Extract the [X, Y] coordinate from the center of the cell holding the provided text.  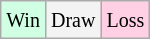
Win [24, 20]
Loss [126, 20]
Draw [72, 20]
